Find where the given text appears and provide that cell's center as (X, Y) coordinate. 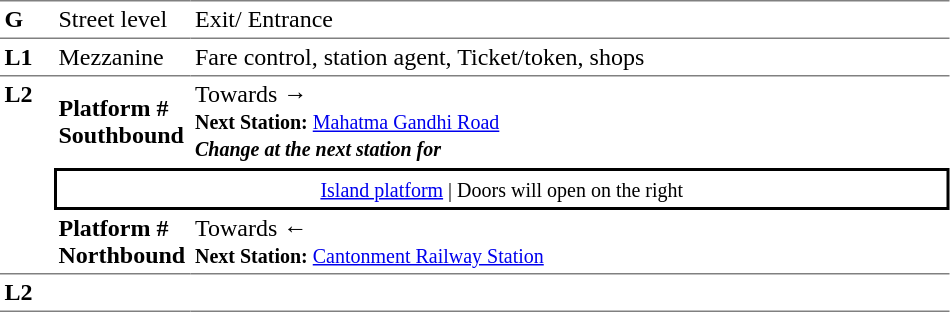
Towards → Next Station: Mahatma Gandhi RoadChange at the next station for (570, 122)
Island platform | Doors will open on the right (502, 189)
G (27, 20)
Exit/ Entrance (570, 20)
L1 (27, 58)
Towards ← Next Station: Cantonment Railway Station (570, 242)
Platform #Southbound (122, 122)
Platform #Northbound (122, 242)
Mezzanine (122, 58)
Fare control, station agent, Ticket/token, shops (570, 58)
Street level (122, 20)
